Detect which cell encompasses the target text, then output its (x, y) center coordinate. 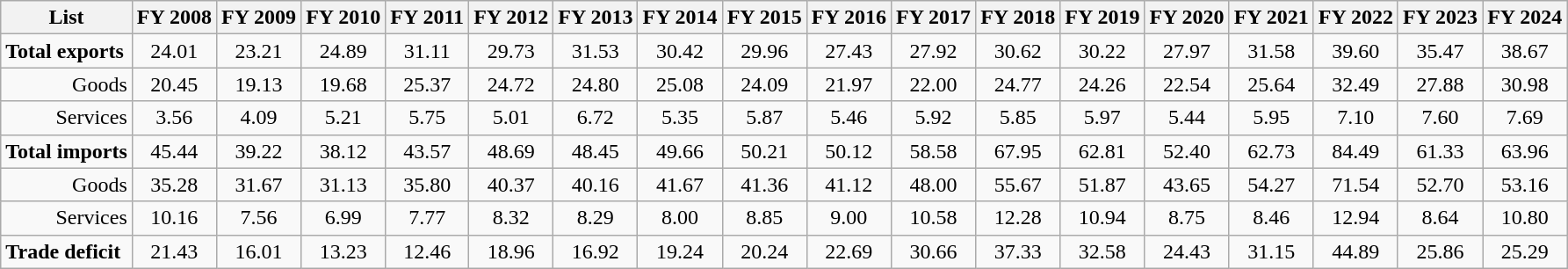
52.40 (1187, 151)
FY 2011 (427, 18)
43.65 (1187, 185)
24.77 (1018, 84)
23.21 (258, 51)
48.69 (511, 151)
FY 2012 (511, 18)
8.75 (1187, 218)
Trade deficit (67, 251)
44.89 (1355, 251)
38.12 (343, 151)
20.45 (174, 84)
7.77 (427, 218)
FY 2016 (849, 18)
FY 2014 (680, 18)
FY 2024 (1525, 18)
35.47 (1440, 51)
5.44 (1187, 118)
25.86 (1440, 251)
41.12 (849, 185)
8.32 (511, 218)
62.81 (1102, 151)
25.29 (1525, 251)
6.72 (596, 118)
5.46 (849, 118)
10.94 (1102, 218)
62.73 (1271, 151)
Total exports (67, 51)
24.01 (174, 51)
30.98 (1525, 84)
FY 2015 (764, 18)
5.92 (933, 118)
FY 2019 (1102, 18)
5.97 (1102, 118)
25.37 (427, 84)
7.56 (258, 218)
12.46 (427, 251)
35.80 (427, 185)
31.13 (343, 185)
30.42 (680, 51)
30.22 (1102, 51)
63.96 (1525, 151)
5.21 (343, 118)
20.24 (764, 251)
37.33 (1018, 251)
13.23 (343, 251)
5.75 (427, 118)
39.22 (258, 151)
48.45 (596, 151)
25.64 (1271, 84)
18.96 (511, 251)
5.35 (680, 118)
27.43 (849, 51)
31.53 (596, 51)
30.66 (933, 251)
58.58 (933, 151)
31.58 (1271, 51)
45.44 (174, 151)
Total imports (67, 151)
49.66 (680, 151)
39.60 (1355, 51)
7.10 (1355, 118)
32.49 (1355, 84)
25.08 (680, 84)
53.16 (1525, 185)
10.80 (1525, 218)
41.36 (764, 185)
32.58 (1102, 251)
5.01 (511, 118)
21.97 (849, 84)
24.26 (1102, 84)
35.28 (174, 185)
FY 2022 (1355, 18)
27.92 (933, 51)
52.70 (1440, 185)
19.24 (680, 251)
8.64 (1440, 218)
54.27 (1271, 185)
FY 2018 (1018, 18)
41.67 (680, 185)
84.49 (1355, 151)
4.09 (258, 118)
19.68 (343, 84)
FY 2021 (1271, 18)
31.15 (1271, 251)
27.88 (1440, 84)
22.54 (1187, 84)
61.33 (1440, 151)
FY 2013 (596, 18)
8.46 (1271, 218)
10.16 (174, 218)
50.12 (849, 151)
16.01 (258, 251)
40.16 (596, 185)
5.95 (1271, 118)
FY 2017 (933, 18)
31.11 (427, 51)
8.85 (764, 218)
21.43 (174, 251)
FY 2009 (258, 18)
16.92 (596, 251)
31.67 (258, 185)
27.97 (1187, 51)
55.67 (1018, 185)
12.94 (1355, 218)
8.00 (680, 218)
FY 2010 (343, 18)
7.60 (1440, 118)
24.89 (343, 51)
5.85 (1018, 118)
8.29 (596, 218)
51.87 (1102, 185)
List (67, 18)
38.67 (1525, 51)
19.13 (258, 84)
5.87 (764, 118)
24.43 (1187, 251)
40.37 (511, 185)
7.69 (1525, 118)
43.57 (427, 151)
9.00 (849, 218)
10.58 (933, 218)
30.62 (1018, 51)
3.56 (174, 118)
22.00 (933, 84)
FY 2008 (174, 18)
29.96 (764, 51)
29.73 (511, 51)
48.00 (933, 185)
71.54 (1355, 185)
24.09 (764, 84)
FY 2020 (1187, 18)
24.72 (511, 84)
22.69 (849, 251)
FY 2023 (1440, 18)
67.95 (1018, 151)
24.80 (596, 84)
12.28 (1018, 218)
6.99 (343, 218)
50.21 (764, 151)
